Search for the cell housing the specified text and yield its [X, Y] center coordinate. 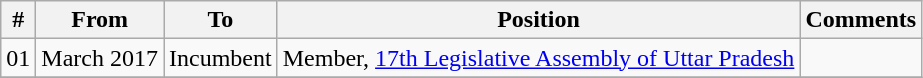
# [18, 20]
To [221, 20]
Position [538, 20]
01 [18, 58]
Comments [861, 20]
Incumbent [221, 58]
From [100, 20]
March 2017 [100, 58]
Member, 17th Legislative Assembly of Uttar Pradesh [538, 58]
